Extract the [x, y] coordinate from the center of the cell holding the provided text.  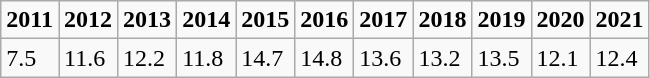
2013 [148, 20]
11.6 [88, 58]
2019 [502, 20]
2020 [560, 20]
14.7 [266, 58]
2018 [442, 20]
2021 [620, 20]
2012 [88, 20]
12.1 [560, 58]
12.4 [620, 58]
2017 [384, 20]
13.5 [502, 58]
14.8 [324, 58]
13.6 [384, 58]
2011 [30, 20]
12.2 [148, 58]
2014 [206, 20]
7.5 [30, 58]
13.2 [442, 58]
2015 [266, 20]
11.8 [206, 58]
2016 [324, 20]
